Return (x, y) of the center of cell containing provided text 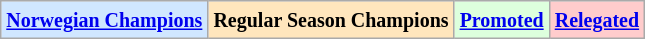
Relegated (596, 20)
Norwegian Champions (104, 20)
Regular Season Champions (331, 20)
Promoted (502, 20)
